Search for the cell housing the specified text and yield its (x, y) center coordinate. 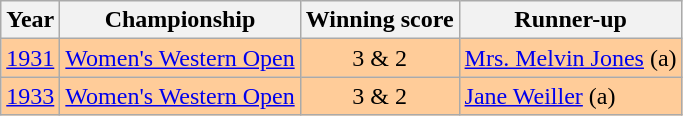
Jane Weiller (a) (570, 96)
Winning score (380, 20)
Championship (180, 20)
1931 (30, 58)
Year (30, 20)
Runner-up (570, 20)
1933 (30, 96)
Mrs. Melvin Jones (a) (570, 58)
